For the text-containing cell, return its midpoint in (x, y) coordinate format. 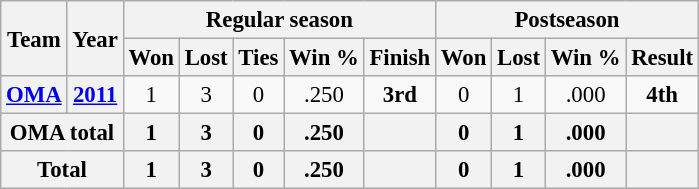
OMA (34, 95)
Regular season (279, 20)
Team (34, 38)
4th (662, 95)
OMA total (62, 133)
Ties (258, 58)
Result (662, 58)
2011 (95, 95)
Total (62, 170)
Finish (400, 58)
Postseason (568, 20)
3rd (400, 95)
Year (95, 38)
